Scan for the cell matching the given text and deliver its (X, Y) coordinate at center. 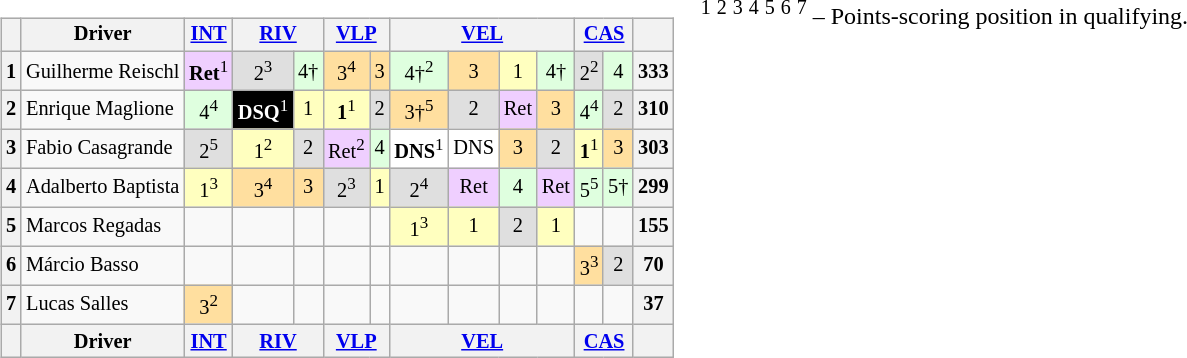
24 (418, 188)
DSQ1 (263, 110)
5 (11, 226)
12 (263, 148)
333 (653, 70)
Márcio Basso (102, 266)
Fabio Casagrande (102, 148)
Adalberto Baptista (102, 188)
37 (653, 304)
7 (11, 304)
4†2 (418, 70)
32 (208, 304)
Marcos Regadas (102, 226)
3†5 (418, 110)
299 (653, 188)
33 (589, 266)
22 (589, 70)
Ret1 (208, 70)
155 (653, 226)
Lucas Salles (102, 304)
DNS1 (418, 148)
310 (653, 110)
Guilherme Reischl (102, 70)
25 (208, 148)
Ret2 (346, 148)
55 (589, 188)
303 (653, 148)
6 (11, 266)
Enrique Maglione (102, 110)
5† (618, 188)
70 (653, 266)
DNS (473, 148)
